Return (X, Y) of the center of cell containing provided text 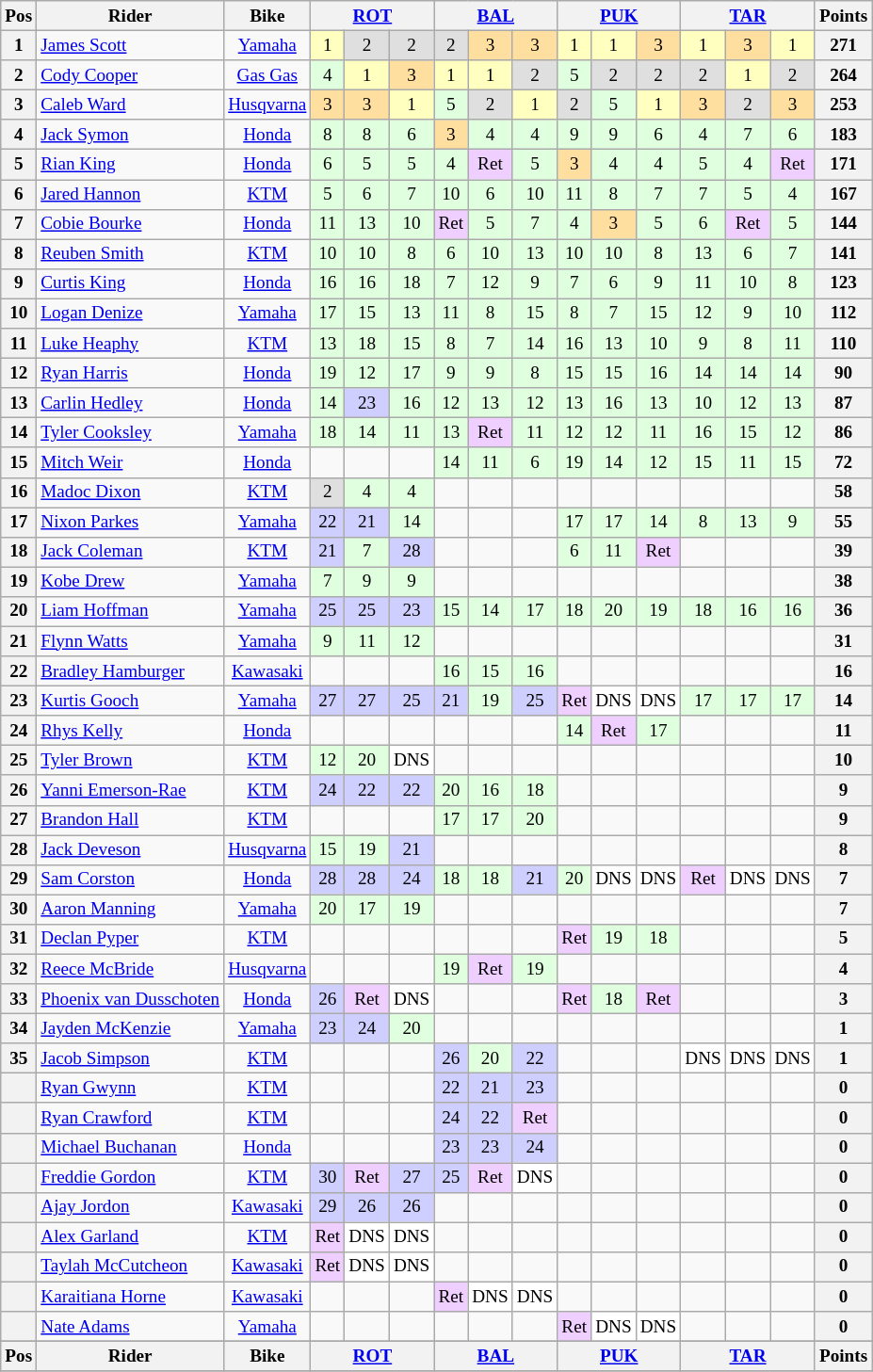
33 (19, 999)
Reece McBride (130, 969)
Nixon Parkes (130, 522)
Jared Hannon (130, 194)
Ryan Gwynn (130, 1089)
253 (843, 105)
144 (843, 224)
Aaron Manning (130, 910)
Freddie Gordon (130, 1178)
34 (19, 1028)
Brandon Hall (130, 820)
171 (843, 165)
35 (19, 1058)
Nate Adams (130, 1327)
Luke Heaphy (130, 344)
Yanni Emerson-Rae (130, 790)
Caleb Ward (130, 105)
72 (843, 462)
271 (843, 45)
264 (843, 75)
87 (843, 403)
112 (843, 314)
Gas Gas (267, 75)
Sam Corston (130, 880)
Declan Pyper (130, 939)
Cobie Bourke (130, 224)
Jayden McKenzie (130, 1028)
Kobe Drew (130, 582)
Ryan Crawford (130, 1118)
Jack Deveson (130, 849)
Bradley Hamburger (130, 671)
Reuben Smith (130, 254)
Tyler Brown (130, 761)
32 (19, 969)
90 (843, 373)
55 (843, 522)
Rian King (130, 165)
38 (843, 582)
Alex Garland (130, 1237)
39 (843, 552)
167 (843, 194)
Flynn Watts (130, 641)
Logan Denize (130, 314)
Carlin Hedley (130, 403)
Ryan Harris (130, 373)
Rhys Kelly (130, 731)
Phoenix van Dusschoten (130, 999)
Jacob Simpson (130, 1058)
58 (843, 492)
36 (843, 611)
141 (843, 254)
Tyler Cooksley (130, 433)
Curtis King (130, 283)
86 (843, 433)
110 (843, 344)
Madoc Dixon (130, 492)
123 (843, 283)
Cody Cooper (130, 75)
James Scott (130, 45)
Taylah McCutcheon (130, 1267)
Jack Symon (130, 135)
Mitch Weir (130, 462)
183 (843, 135)
Jack Coleman (130, 552)
Michael Buchanan (130, 1148)
Ajay Jordon (130, 1207)
Liam Hoffman (130, 611)
Karaitiana Horne (130, 1297)
Kurtis Gooch (130, 701)
